Scan for the cell matching the given text and deliver its [x, y] coordinate at center. 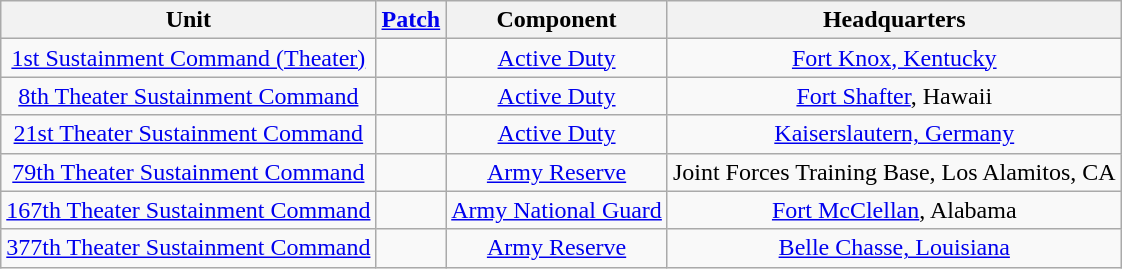
Patch [411, 20]
Component [557, 20]
167th Theater Sustainment Command [188, 210]
1st Sustainment Command (Theater) [188, 58]
Kaiserslautern, Germany [894, 134]
Belle Chasse, Louisiana [894, 248]
21st Theater Sustainment Command [188, 134]
Fort Shafter, Hawaii [894, 96]
Joint Forces Training Base, Los Alamitos, CA [894, 172]
Headquarters [894, 20]
Fort Knox, Kentucky [894, 58]
Unit [188, 20]
Fort McClellan, Alabama [894, 210]
377th Theater Sustainment Command [188, 248]
8th Theater Sustainment Command [188, 96]
Army National Guard [557, 210]
79th Theater Sustainment Command [188, 172]
